Return the [x, y] coordinate for the center point of the cell that contains the specified text.  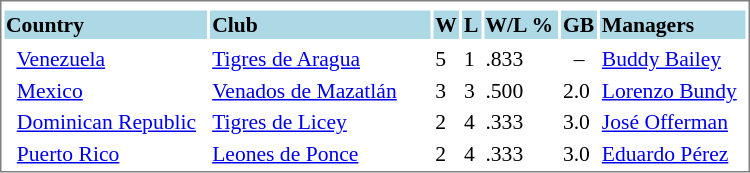
Managers [672, 24]
Puerto Rico [106, 154]
Tigres de Licey [321, 122]
Eduardo Pérez [672, 154]
.833 [521, 59]
2.0 [579, 90]
Country [106, 24]
Lorenzo Bundy [672, 90]
Venezuela [106, 59]
GB [579, 24]
W [447, 24]
.500 [521, 90]
Leones de Ponce [321, 154]
Dominican Republic [106, 122]
Venados de Mazatlán [321, 90]
1 [472, 59]
Mexico [106, 90]
Buddy Bailey [672, 59]
– [579, 59]
W/L % [521, 24]
Tigres de Aragua [321, 59]
Club [321, 24]
5 [447, 59]
L [472, 24]
José Offerman [672, 122]
